From the cell containing the given text, extract its center point as [X, Y] coordinate. 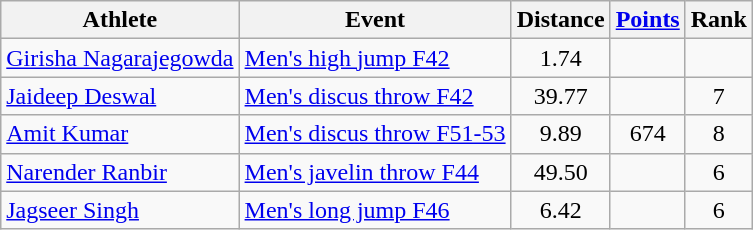
Event [375, 20]
Rank [718, 20]
Men's long jump F46 [375, 210]
Distance [560, 20]
39.77 [560, 96]
674 [648, 134]
1.74 [560, 58]
Men's high jump F42 [375, 58]
Athlete [120, 20]
Points [648, 20]
6.42 [560, 210]
9.89 [560, 134]
7 [718, 96]
Jaideep Deswal [120, 96]
49.50 [560, 172]
Jagseer Singh [120, 210]
Narender Ranbir [120, 172]
Men's discus throw F42 [375, 96]
Girisha Nagarajegowda [120, 58]
Men's discus throw F51-53 [375, 134]
8 [718, 134]
Men's javelin throw F44 [375, 172]
Amit Kumar [120, 134]
